Extract the (X, Y) coordinate from the center of the cell holding the provided text.  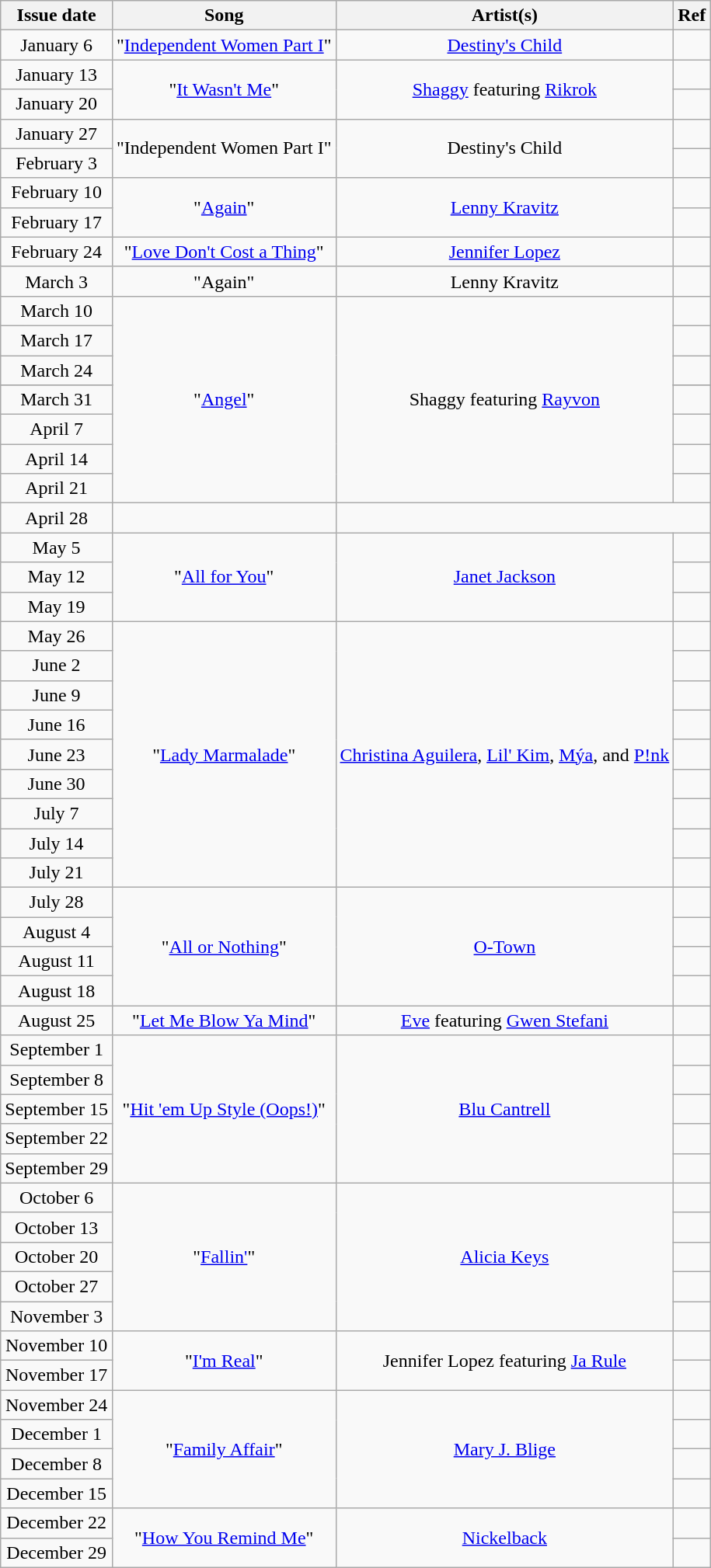
April 7 (57, 429)
February 24 (57, 252)
March 3 (57, 281)
August 4 (57, 932)
"Family Affair" (224, 1449)
November 17 (57, 1375)
January 6 (57, 45)
Ref (692, 16)
"How You Remind Me" (224, 1538)
Jennifer Lopez (505, 252)
June 23 (57, 754)
"Lady Marmalade" (224, 755)
October 6 (57, 1198)
"Hit 'em Up Style (Oops!)" (224, 1109)
"Fallin'" (224, 1257)
January 27 (57, 134)
August 11 (57, 961)
April 14 (57, 459)
Nickelback (505, 1538)
July 7 (57, 813)
July 28 (57, 902)
February 17 (57, 222)
January 20 (57, 104)
"Love Don't Cost a Thing" (224, 252)
October 27 (57, 1286)
Blu Cantrell (505, 1109)
December 22 (57, 1523)
June 2 (57, 666)
May 19 (57, 607)
July 14 (57, 843)
"All or Nothing" (224, 947)
March 31 (57, 400)
Shaggy featuring Rikrok (505, 89)
"All for You" (224, 577)
December 29 (57, 1552)
"It Wasn't Me" (224, 89)
O-Town (505, 947)
September 8 (57, 1080)
May 5 (57, 548)
November 10 (57, 1346)
November 24 (57, 1405)
Janet Jackson (505, 577)
March 17 (57, 340)
Artist(s) (505, 16)
September 1 (57, 1050)
May 12 (57, 577)
August 25 (57, 1020)
April 21 (57, 488)
Eve featuring Gwen Stefani (505, 1020)
June 9 (57, 695)
Shaggy featuring Rayvon (505, 399)
"I'm Real" (224, 1361)
August 18 (57, 991)
September 22 (57, 1139)
July 21 (57, 873)
Jennifer Lopez featuring Ja Rule (505, 1361)
October 20 (57, 1257)
Issue date (57, 16)
"Angel" (224, 399)
September 15 (57, 1109)
Song (224, 16)
March 10 (57, 311)
April 28 (57, 518)
September 29 (57, 1168)
Christina Aguilera, Lil' Kim, Mýa, and P!nk (505, 755)
June 16 (57, 725)
February 10 (57, 193)
June 30 (57, 784)
Mary J. Blige (505, 1449)
February 3 (57, 163)
May 26 (57, 636)
"Let Me Blow Ya Mind" (224, 1020)
March 24 (57, 370)
October 13 (57, 1227)
December 8 (57, 1464)
December 1 (57, 1434)
Alicia Keys (505, 1257)
November 3 (57, 1316)
January 13 (57, 75)
December 15 (57, 1493)
